Detect which cell encompasses the target text, then output its (X, Y) center coordinate. 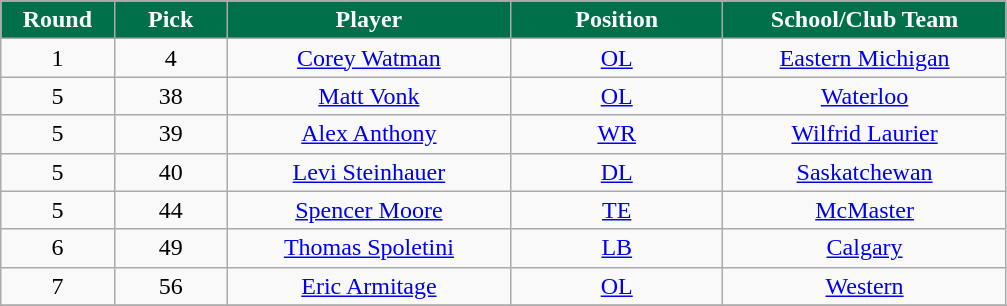
Eric Armitage (368, 286)
39 (170, 134)
7 (58, 286)
Eastern Michigan (864, 58)
Waterloo (864, 96)
Spencer Moore (368, 210)
Player (368, 20)
Saskatchewan (864, 172)
WR (617, 134)
Western (864, 286)
44 (170, 210)
Round (58, 20)
Matt Vonk (368, 96)
56 (170, 286)
38 (170, 96)
1 (58, 58)
Wilfrid Laurier (864, 134)
40 (170, 172)
Pick (170, 20)
Alex Anthony (368, 134)
4 (170, 58)
McMaster (864, 210)
Thomas Spoletini (368, 248)
TE (617, 210)
LB (617, 248)
49 (170, 248)
Corey Watman (368, 58)
Position (617, 20)
6 (58, 248)
School/Club Team (864, 20)
Levi Steinhauer (368, 172)
DL (617, 172)
Calgary (864, 248)
